Provide the [X, Y] coordinate of the cell's center where the given text is located.  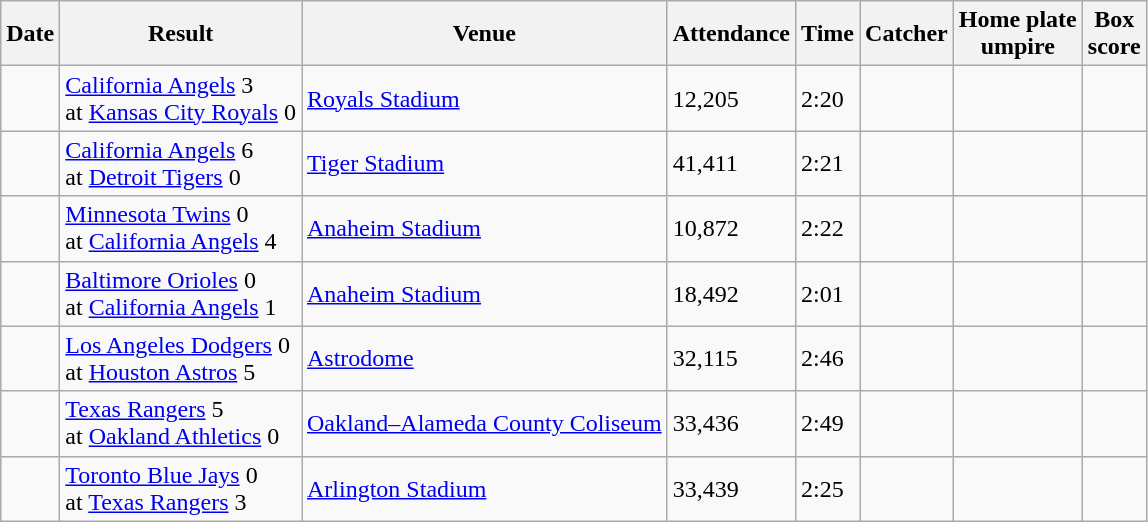
12,205 [731, 98]
32,115 [731, 358]
Tiger Stadium [485, 164]
2:46 [828, 358]
California Angels 3at Kansas City Royals 0 [181, 98]
2:25 [828, 488]
41,411 [731, 164]
Venue [485, 34]
Minnesota Twins 0at California Angels 4 [181, 228]
2:01 [828, 294]
Home plateumpire [1018, 34]
Royals Stadium [485, 98]
10,872 [731, 228]
Baltimore Orioles 0at California Angels 1 [181, 294]
Date [30, 34]
California Angels 6at Detroit Tigers 0 [181, 164]
Los Angeles Dodgers 0at Houston Astros 5 [181, 358]
Texas Rangers 5at Oakland Athletics 0 [181, 424]
Time [828, 34]
Astrodome [485, 358]
2:21 [828, 164]
Attendance [731, 34]
Toronto Blue Jays 0at Texas Rangers 3 [181, 488]
33,439 [731, 488]
Oakland–Alameda County Coliseum [485, 424]
Arlington Stadium [485, 488]
2:49 [828, 424]
33,436 [731, 424]
Result [181, 34]
2:20 [828, 98]
2:22 [828, 228]
Catcher [907, 34]
Box score [1114, 34]
18,492 [731, 294]
